Identify which cell holds the provided text, then report its (X, Y) central coordinate. 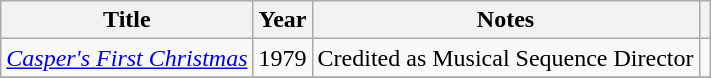
Casper's First Christmas (127, 58)
Credited as Musical Sequence Director (506, 58)
Title (127, 20)
Year (282, 20)
Notes (506, 20)
1979 (282, 58)
